Provide the (x, y) coordinate of the cell's center where the given text is located.  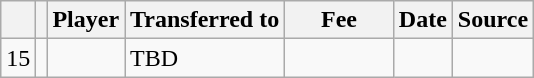
Date (422, 20)
Transferred to (205, 20)
Player (86, 20)
Fee (340, 20)
Source (492, 20)
TBD (205, 58)
15 (18, 58)
